Locate the cell with the specified text and output its [X, Y] center coordinate. 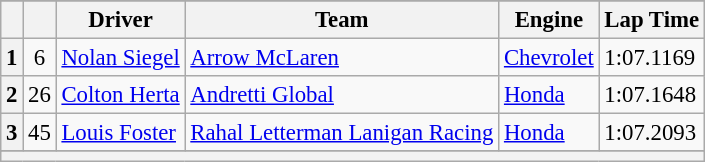
Colton Herta [120, 95]
Rahal Letterman Lanigan Racing [342, 133]
Andretti Global [342, 95]
1 [12, 58]
6 [40, 58]
Lap Time [652, 20]
Louis Foster [120, 133]
Arrow McLaren [342, 58]
3 [12, 133]
1:07.1648 [652, 95]
Team [342, 20]
1:07.2093 [652, 133]
2 [12, 95]
26 [40, 95]
Driver [120, 20]
1:07.1169 [652, 58]
45 [40, 133]
Nolan Siegel [120, 58]
Chevrolet [549, 58]
Engine [549, 20]
